Pinpoint the cell where the given text exists, returning its [X, Y] midpoint coordinate. 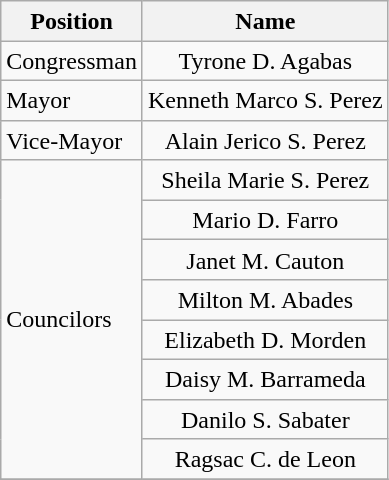
Position [72, 21]
Name [265, 21]
Kenneth Marco S. Perez [265, 100]
Elizabeth D. Morden [265, 340]
Danilo S. Sabater [265, 419]
Janet M. Cauton [265, 260]
Sheila Marie S. Perez [265, 180]
Milton M. Abades [265, 300]
Councilors [72, 320]
Mayor [72, 100]
Daisy M. Barrameda [265, 379]
Mario D. Farro [265, 220]
Alain Jerico S. Perez [265, 140]
Ragsac C. de Leon [265, 459]
Tyrone D. Agabas [265, 61]
Congressman [72, 61]
Vice-Mayor [72, 140]
